Pinpoint the cell where the given text exists, returning its (x, y) midpoint coordinate. 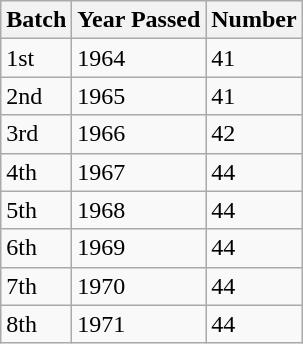
3rd (36, 134)
1966 (139, 134)
Year Passed (139, 20)
Number (254, 20)
6th (36, 248)
1971 (139, 324)
1967 (139, 172)
1964 (139, 58)
2nd (36, 96)
1969 (139, 248)
5th (36, 210)
7th (36, 286)
Batch (36, 20)
4th (36, 172)
1970 (139, 286)
42 (254, 134)
1965 (139, 96)
1968 (139, 210)
1st (36, 58)
8th (36, 324)
